Return the (X, Y) coordinate for the center point of the cell that contains the specified text.  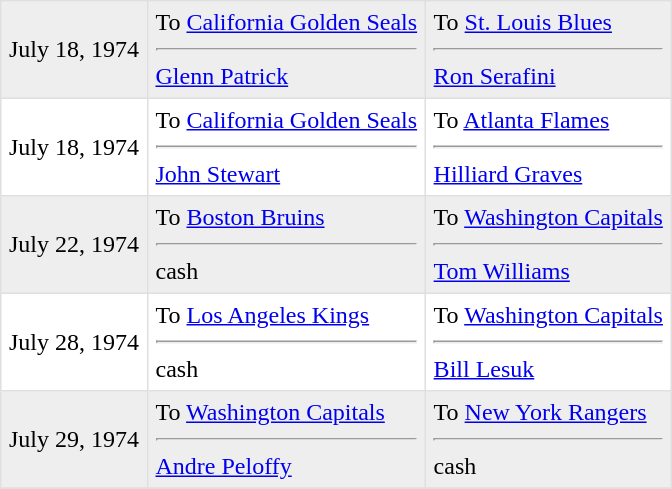
To Boston Bruinscash (286, 245)
To Atlanta FlamesHilliard Graves (548, 147)
To New York Rangerscash (548, 440)
To Washington CapitalsAndre Peloffy (286, 440)
To California Golden SealsJohn Stewart (286, 147)
July 22, 1974 (74, 245)
To Los Angeles Kingscash (286, 342)
July 28, 1974 (74, 342)
To California Golden SealsGlenn Patrick (286, 50)
To Washington CapitalsTom Williams (548, 245)
July 29, 1974 (74, 440)
To St. Louis BluesRon Serafini (548, 50)
To Washington CapitalsBill Lesuk (548, 342)
